Determine the (x, y) coordinate at the center of the cell enclosing the given text.  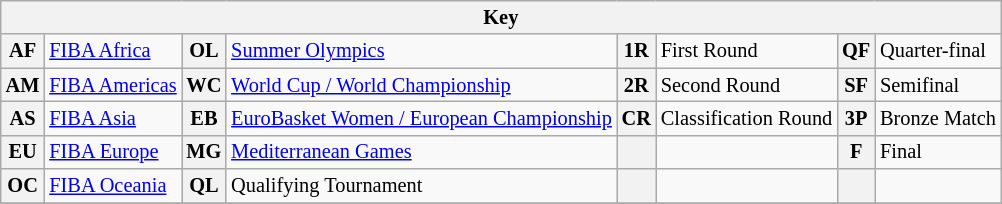
FIBA Oceania (112, 186)
Second Round (746, 85)
Semifinal (938, 85)
3P (856, 118)
Quarter-final (938, 51)
Mediterranean Games (421, 152)
Qualifying Tournament (421, 186)
First Round (746, 51)
World Cup / World Championship (421, 85)
AM (23, 85)
AS (23, 118)
F (856, 152)
FIBA Asia (112, 118)
QF (856, 51)
OL (204, 51)
Bronze Match (938, 118)
EuroBasket Women / European Championship (421, 118)
FIBA Americas (112, 85)
EB (204, 118)
QL (204, 186)
1R (636, 51)
MG (204, 152)
FIBA Europe (112, 152)
AF (23, 51)
FIBA Africa (112, 51)
EU (23, 152)
Key (501, 17)
SF (856, 85)
2R (636, 85)
OC (23, 186)
WC (204, 85)
CR (636, 118)
Final (938, 152)
Summer Olympics (421, 51)
Classification Round (746, 118)
